From the cell containing the given text, extract its center point as [x, y] coordinate. 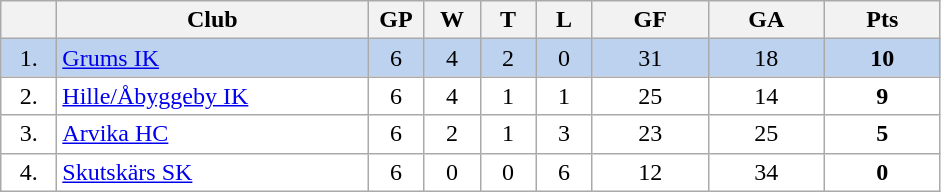
9 [882, 96]
18 [766, 58]
Hille/Åbyggeby IK [212, 96]
W [452, 20]
34 [766, 172]
Grums IK [212, 58]
GF [650, 20]
1. [29, 58]
3 [564, 134]
23 [650, 134]
T [508, 20]
3. [29, 134]
5 [882, 134]
GP [396, 20]
2. [29, 96]
GA [766, 20]
4. [29, 172]
Pts [882, 20]
L [564, 20]
Club [212, 20]
Skutskärs SK [212, 172]
Arvika HC [212, 134]
31 [650, 58]
14 [766, 96]
10 [882, 58]
12 [650, 172]
